For the text-containing cell, return its midpoint in [X, Y] coordinate format. 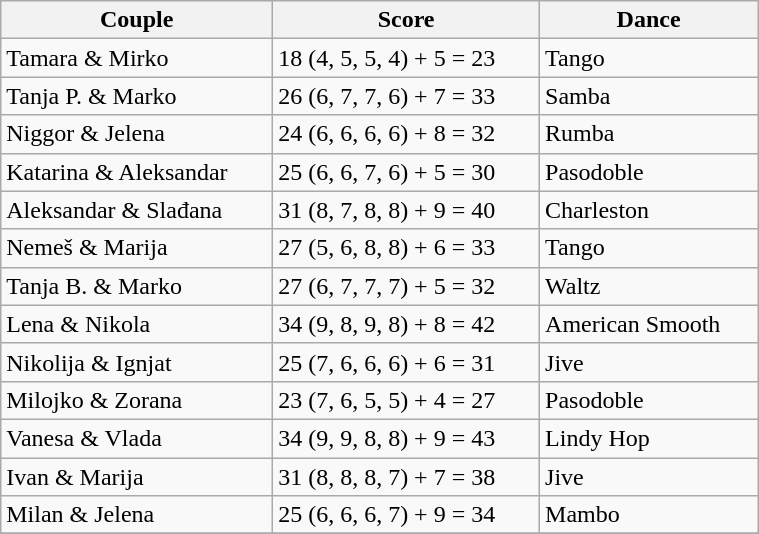
Waltz [649, 286]
31 (8, 8, 8, 7) + 7 = 38 [406, 477]
27 (6, 7, 7, 7) + 5 = 32 [406, 286]
31 (8, 7, 8, 8) + 9 = 40 [406, 210]
Nemeš & Marija [137, 248]
25 (6, 6, 7, 6) + 5 = 30 [406, 172]
Dance [649, 20]
Milan & Jelena [137, 515]
Tamara & Mirko [137, 58]
Niggor & Jelena [137, 134]
Nikolija & Ignjat [137, 362]
Tanja P. & Marko [137, 96]
Couple [137, 20]
American Smooth [649, 324]
34 (9, 9, 8, 8) + 9 = 43 [406, 438]
Score [406, 20]
23 (7, 6, 5, 5) + 4 = 27 [406, 400]
Ivan & Marija [137, 477]
Samba [649, 96]
Mambo [649, 515]
18 (4, 5, 5, 4) + 5 = 23 [406, 58]
Lindy Hop [649, 438]
Aleksandar & Slađana [137, 210]
25 (6, 6, 6, 7) + 9 = 34 [406, 515]
Lena & Nikola [137, 324]
24 (6, 6, 6, 6) + 8 = 32 [406, 134]
27 (5, 6, 8, 8) + 6 = 33 [406, 248]
Rumba [649, 134]
Katarina & Aleksandar [137, 172]
25 (7, 6, 6, 6) + 6 = 31 [406, 362]
34 (9, 8, 9, 8) + 8 = 42 [406, 324]
Tanja B. & Marko [137, 286]
Vanesa & Vlada [137, 438]
Milojko & Zorana [137, 400]
26 (6, 7, 7, 6) + 7 = 33 [406, 96]
Charleston [649, 210]
